Return the [X, Y] coordinate for the center point of the cell that contains the specified text.  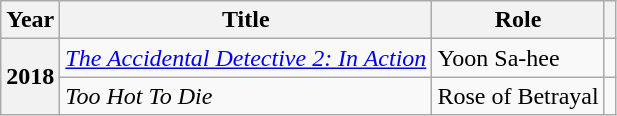
Title [246, 20]
Rose of Betrayal [518, 96]
Too Hot To Die [246, 96]
The Accidental Detective 2: In Action [246, 58]
Year [30, 20]
2018 [30, 77]
Yoon Sa-hee [518, 58]
Role [518, 20]
